Extract the (X, Y) coordinate from the center of the cell holding the provided text.  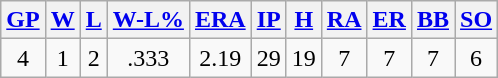
ERA (220, 20)
29 (268, 58)
.333 (148, 58)
BB (432, 20)
H (304, 20)
L (94, 20)
ER (389, 20)
W (62, 20)
RA (344, 20)
GP (23, 20)
W-L% (148, 20)
6 (476, 58)
SO (476, 20)
19 (304, 58)
2.19 (220, 58)
4 (23, 58)
1 (62, 58)
2 (94, 58)
IP (268, 20)
